Provide the (X, Y) coordinate of the cell's center where the given text is located.  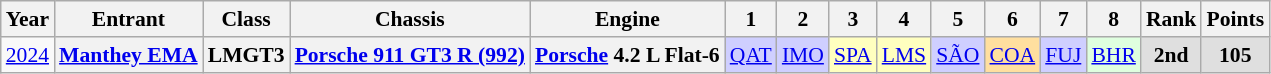
2nd (1172, 55)
Class (246, 19)
FUJ (1063, 55)
1 (751, 19)
4 (904, 19)
COA (1013, 55)
SPA (853, 55)
6 (1013, 19)
SÃO (958, 55)
8 (1114, 19)
Porsche 911 GT3 R (992) (410, 55)
7 (1063, 19)
LMS (904, 55)
Porsche 4.2 L Flat-6 (628, 55)
3 (853, 19)
BHR (1114, 55)
LMGT3 (246, 55)
105 (1235, 55)
2024 (28, 55)
2 (803, 19)
Points (1235, 19)
Year (28, 19)
QAT (751, 55)
Engine (628, 19)
Rank (1172, 19)
Entrant (128, 19)
Manthey EMA (128, 55)
5 (958, 19)
Chassis (410, 19)
IMO (803, 55)
